Search for the cell housing the specified text and yield its [x, y] center coordinate. 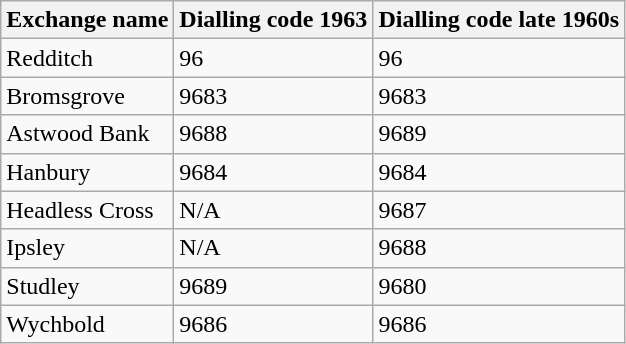
9680 [499, 286]
Ipsley [88, 248]
Dialling code late 1960s [499, 20]
Hanbury [88, 172]
Studley [88, 286]
Wychbold [88, 324]
Redditch [88, 58]
Dialling code 1963 [274, 20]
Exchange name [88, 20]
Bromsgrove [88, 96]
Headless Cross [88, 210]
Astwood Bank [88, 134]
9687 [499, 210]
